Detect which cell encompasses the target text, then output its [x, y] center coordinate. 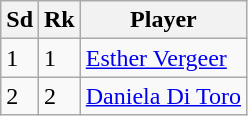
Player [163, 20]
Rk [60, 20]
Daniela Di Toro [163, 96]
Sd [20, 20]
Esther Vergeer [163, 58]
